Locate the cell with the specified text and output its [X, Y] center coordinate. 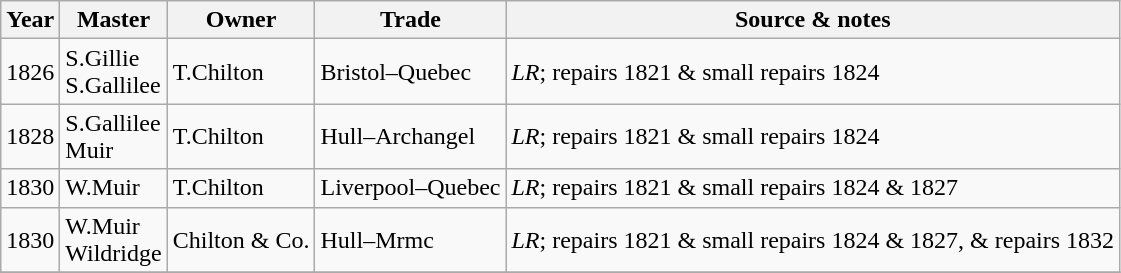
W.MuirWildridge [114, 240]
Year [30, 20]
Master [114, 20]
Bristol–Quebec [410, 72]
Chilton & Co. [241, 240]
Owner [241, 20]
Liverpool–Quebec [410, 188]
Hull–Archangel [410, 136]
W.Muir [114, 188]
S.GallileeMuir [114, 136]
S.GillieS.Gallilee [114, 72]
Trade [410, 20]
LR; repairs 1821 & small repairs 1824 & 1827, & repairs 1832 [813, 240]
1828 [30, 136]
Source & notes [813, 20]
LR; repairs 1821 & small repairs 1824 & 1827 [813, 188]
Hull–Mrmc [410, 240]
1826 [30, 72]
